Extract the (x, y) coordinate from the center of the cell holding the provided text.  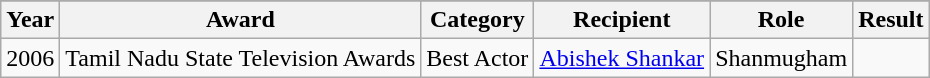
Best Actor (478, 58)
Tamil Nadu State Television Awards (240, 58)
Year (30, 20)
2006 (30, 58)
Abishek Shankar (622, 58)
Category (478, 20)
Recipient (622, 20)
Role (782, 20)
Result (891, 20)
Award (240, 20)
Shanmugham (782, 58)
